Return the [X, Y] coordinate for the center point of the cell that contains the specified text.  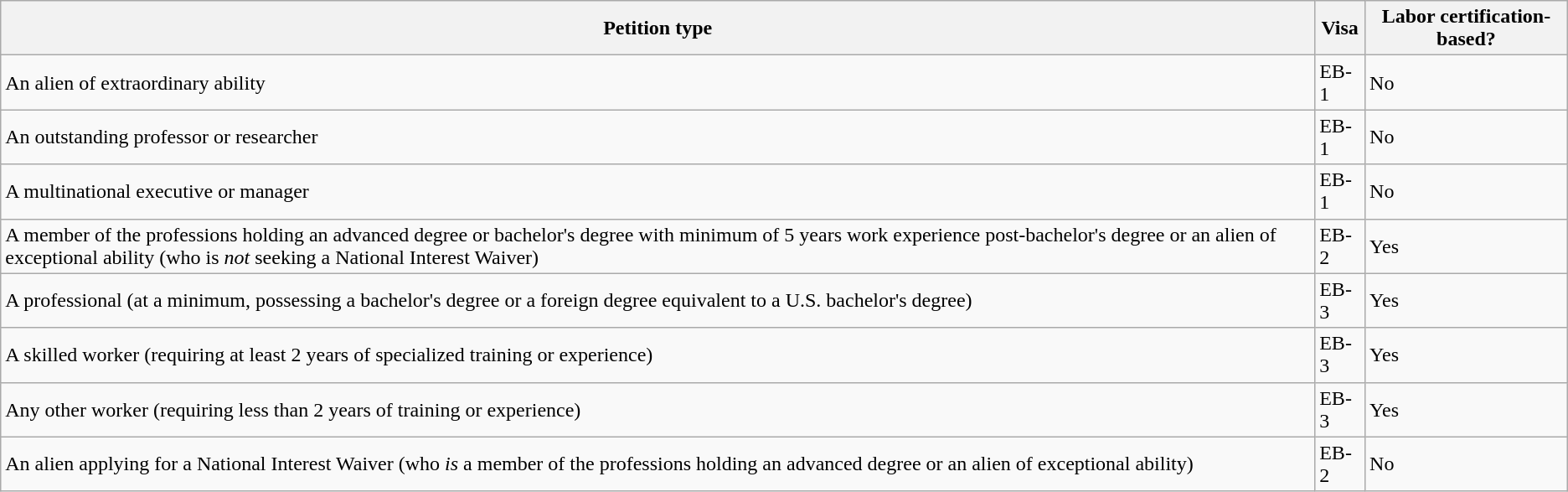
An alien applying for a National Interest Waiver (who is a member of the professions holding an advanced degree or an alien of exceptional ability) [658, 464]
Labor certification-based? [1467, 28]
A skilled worker (requiring at least 2 years of specialized training or experience) [658, 355]
A professional (at a minimum, possessing a bachelor's degree or a foreign degree equivalent to a U.S. bachelor's degree) [658, 300]
A multinational executive or manager [658, 191]
An alien of extraordinary ability [658, 82]
An outstanding professor or researcher [658, 137]
Petition type [658, 28]
Visa [1340, 28]
Any other worker (requiring less than 2 years of training or experience) [658, 409]
